Locate the cell with the specified text and output its (X, Y) center coordinate. 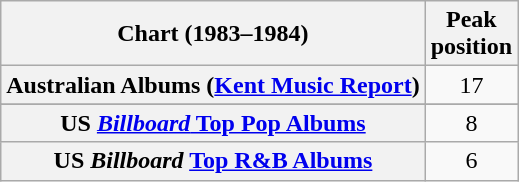
Peakposition (471, 34)
Australian Albums (Kent Music Report) (213, 85)
8 (471, 123)
17 (471, 85)
Chart (1983–1984) (213, 34)
US Billboard Top R&B Albums (213, 161)
6 (471, 161)
US Billboard Top Pop Albums (213, 123)
